Output the [X, Y] coordinate of the center of the cell containing the given text.  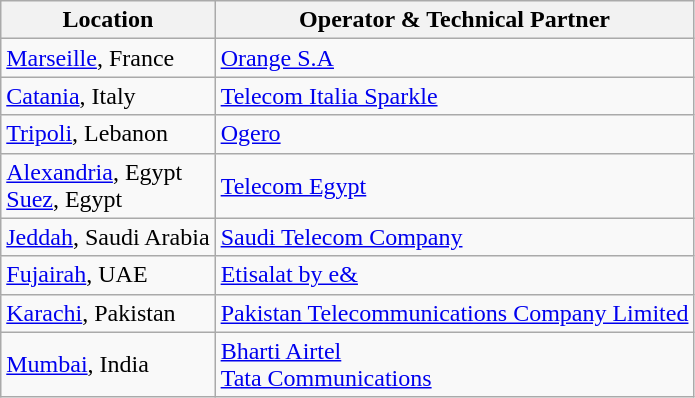
Telecom Egypt [454, 186]
Pakistan Telecommunications Company Limited [454, 313]
Ogero [454, 134]
Jeddah, Saudi Arabia [108, 237]
Etisalat by e& [454, 275]
Saudi Telecom Company [454, 237]
Tripoli, Lebanon [108, 134]
Catania, Italy [108, 96]
Karachi, Pakistan [108, 313]
Bharti AirtelTata Communications [454, 364]
Location [108, 20]
Telecom Italia Sparkle [454, 96]
Fujairah, UAE [108, 275]
Marseille, France [108, 58]
Mumbai, India [108, 364]
Alexandria, EgyptSuez, Egypt [108, 186]
Orange S.A [454, 58]
Operator & Technical Partner [454, 20]
